Find where the given text appears and provide that cell's center as (X, Y) coordinate. 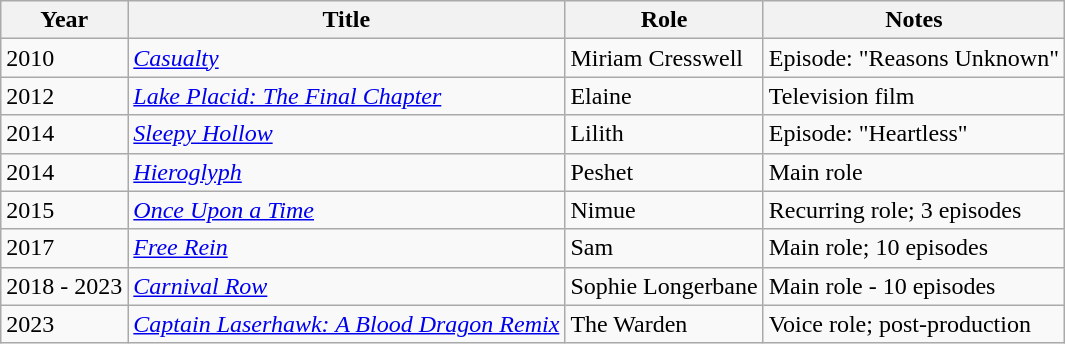
Lilith (664, 134)
Sleepy Hollow (346, 134)
2010 (64, 58)
Year (64, 20)
2018 - 2023 (64, 286)
Sam (664, 248)
Title (346, 20)
Recurring role; 3 episodes (914, 210)
Hieroglyph (346, 172)
Nimue (664, 210)
Main role (914, 172)
Role (664, 20)
Lake Placid: The Final Chapter (346, 96)
Main role; 10 episodes (914, 248)
Television film (914, 96)
Main role - 10 episodes (914, 286)
Peshet (664, 172)
Elaine (664, 96)
Carnival Row (346, 286)
Episode: "Reasons Unknown" (914, 58)
Voice role; post-production (914, 324)
Episode: "Heartless" (914, 134)
Miriam Cresswell (664, 58)
Casualty (346, 58)
Sophie Longerbane (664, 286)
Free Rein (346, 248)
2012 (64, 96)
2023 (64, 324)
2015 (64, 210)
Captain Laserhawk: A Blood Dragon Remix (346, 324)
Notes (914, 20)
2017 (64, 248)
The Warden (664, 324)
Once Upon a Time (346, 210)
